From the cell containing the given text, extract its center point as [X, Y] coordinate. 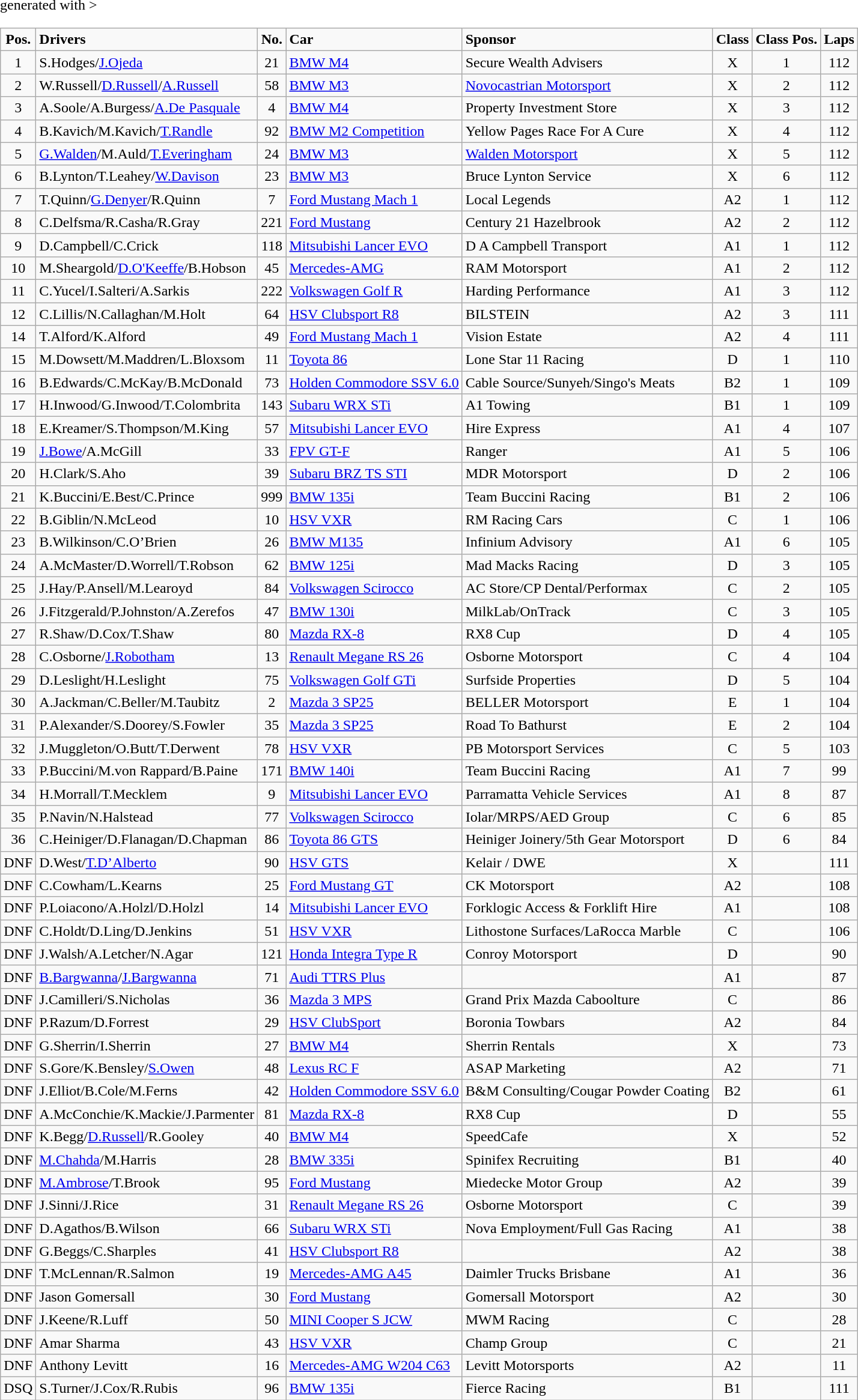
62 [272, 565]
222 [272, 291]
T.Alford/K.Alford [147, 337]
HSV ClubSport [374, 1022]
Yellow Pages Race For A Cure [588, 131]
Spinifex Recruiting [588, 1160]
BMW M2 Competition [374, 131]
Honda Integra Type R [374, 954]
Anthony Levitt [147, 1365]
P.Navin/N.Halstead [147, 817]
99 [839, 771]
Ranger [588, 451]
G.Walden/M.Auld/T.Everingham [147, 154]
M.Sheargold/D.O'Keeffe/B.Hobson [147, 268]
K.Buccini/E.Best/C.Prince [147, 497]
No. [272, 40]
45 [272, 268]
81 [272, 1114]
D A Campbell Transport [588, 245]
PB Motorsport Services [588, 748]
RAM Motorsport [588, 268]
S.Turner/J.Cox/R.Rubis [147, 1388]
47 [272, 611]
C.Heiniger/D.Flanagan/D.Chapman [147, 840]
78 [272, 748]
Lexus RC F [374, 1068]
77 [272, 817]
Gomersall Motorsport [588, 1297]
Sherrin Rentals [588, 1046]
41 [272, 1251]
C.Cowham/L.Kearns [147, 885]
Boronia Towbars [588, 1022]
75 [272, 679]
B.Giblin/N.McLeod [147, 520]
Secure Wealth Advisers [588, 62]
SpeedCafe [588, 1137]
42 [272, 1091]
T.McLennan/R.Salmon [147, 1274]
B.Lynton/T.Leahey/W.Davison [147, 177]
BELLER Motorsport [588, 703]
Hire Express [588, 428]
Property Investment Store [588, 108]
Daimler Trucks Brisbane [588, 1274]
92 [272, 131]
DSQ [18, 1388]
103 [839, 748]
Novocastrian Motorsport [588, 85]
B.Kavich/M.Kavich/T.Randle [147, 131]
Mercedes-AMG W204 C63 [374, 1365]
J.Bowe/A.McGill [147, 451]
B.Wilkinson/C.O’Brien [147, 542]
P.Alexander/S.Doorey/S.Fowler [147, 726]
MDR Motorsport [588, 474]
Heiniger Joinery/5th Gear Motorsport [588, 840]
95 [272, 1183]
J.Walsh/A.Letcher/N.Agar [147, 954]
Volkswagen Golf R [374, 291]
Infinium Advisory [588, 542]
171 [272, 771]
Local Legends [588, 199]
BMW 335i [374, 1160]
96 [272, 1388]
Volkswagen Golf GTi [374, 679]
S.Hodges/J.Ojeda [147, 62]
999 [272, 497]
J.Keene/R.Luff [147, 1320]
64 [272, 314]
W.Russell/D.Russell/A.Russell [147, 85]
48 [272, 1068]
Nova Employment/Full Gas Racing [588, 1228]
118 [272, 245]
Mad Macks Racing [588, 565]
55 [839, 1114]
143 [272, 405]
Bruce Lynton Service [588, 177]
61 [839, 1091]
107 [839, 428]
T.Quinn/G.Denyer/R.Quinn [147, 199]
J.Hay/P.Ansell/M.Learoyd [147, 588]
66 [272, 1228]
J.Muggleton/O.Butt/T.Derwent [147, 748]
D.Agathos/B.Wilson [147, 1228]
Toyota 86 GTS [374, 840]
Subaru BRZ TS STI [374, 474]
43 [272, 1342]
Champ Group [588, 1342]
MilkLab/OnTrack [588, 611]
HSV GTS [374, 862]
49 [272, 337]
BMW M135 [374, 542]
80 [272, 634]
B.Edwards/C.McKay/B.McDonald [147, 383]
Toyota 86 [374, 360]
Harding Performance [588, 291]
C.Holdt/D.Ling/D.Jenkins [147, 931]
Class [732, 40]
B&M Consulting/Cougar Powder Coating [588, 1091]
P.Buccini/M.von Rappard/B.Paine [147, 771]
C.Delfsma/R.Casha/R.Gray [147, 222]
18 [18, 428]
Walden Motorsport [588, 154]
BMW 130i [374, 611]
BMW 140i [374, 771]
Lone Star 11 Racing [588, 360]
D.Leslight/H.Leslight [147, 679]
J.Camilleri/S.Nicholas [147, 999]
Amar Sharma [147, 1342]
A.McConchie/K.Mackie/J.Parmenter [147, 1114]
Surfside Properties [588, 679]
Ford Mustang GT [374, 885]
BMW 125i [374, 565]
22 [18, 520]
Grand Prix Mazda Caboolture [588, 999]
Mercedes-AMG A45 [374, 1274]
G.Sherrin/I.Sherrin [147, 1046]
C.Osborne/J.Robotham [147, 656]
20 [18, 474]
50 [272, 1320]
34 [18, 794]
Conroy Motorsport [588, 954]
P.Razum/D.Forrest [147, 1022]
Jason Gomersall [147, 1297]
51 [272, 931]
E.Kreamer/S.Thompson/M.King [147, 428]
110 [839, 360]
BILSTEIN [588, 314]
C.Yucel/I.Salteri/A.Sarkis [147, 291]
CK Motorsport [588, 885]
Mercedes-AMG [374, 268]
52 [839, 1137]
K.Begg/D.Russell/R.Gooley [147, 1137]
R.Shaw/D.Cox/T.Shaw [147, 634]
15 [18, 360]
A.McMaster/D.Worrell/T.Robson [147, 565]
Laps [839, 40]
RM Racing Cars [588, 520]
Forklogic Access & Forklift Hire [588, 908]
Fierce Racing [588, 1388]
58 [272, 85]
MWM Racing [588, 1320]
Sponsor [588, 40]
Pos. [18, 40]
Drivers [147, 40]
Lithostone Surfaces/LaRocca Marble [588, 931]
A.Soole/A.Burgess/A.De Pasquale [147, 108]
Car [374, 40]
G.Beggs/C.Sharples [147, 1251]
P.Loiacono/A.Holzl/D.Holzl [147, 908]
Class Pos. [786, 40]
A1 Towing [588, 405]
S.Gore/K.Bensley/S.Owen [147, 1068]
H.Morrall/T.Mecklem [147, 794]
ASAP Marketing [588, 1068]
Miedecke Motor Group [588, 1183]
17 [18, 405]
J.Sinni/J.Rice [147, 1205]
M.Ambrose/T.Brook [147, 1183]
Parramatta Vehicle Services [588, 794]
Vision Estate [588, 337]
C.Lillis/N.Callaghan/M.Holt [147, 314]
12 [18, 314]
13 [272, 656]
AC Store/CP Dental/Performax [588, 588]
D.West/T.D’Alberto [147, 862]
Iolar/MRPS/AED Group [588, 817]
Audi TTRS Plus [374, 977]
Century 21 Hazelbrook [588, 222]
121 [272, 954]
221 [272, 222]
H.Clark/S.Aho [147, 474]
57 [272, 428]
D.Campbell/C.Crick [147, 245]
MINI Cooper S JCW [374, 1320]
M.Chahda/M.Harris [147, 1160]
Road To Bathurst [588, 726]
B.Bargwanna/J.Bargwanna [147, 977]
Cable Source/Sunyeh/Singo's Meats [588, 383]
32 [18, 748]
M.Dowsett/M.Maddren/L.Bloxsom [147, 360]
FPV GT-F [374, 451]
J.Elliot/B.Cole/M.Ferns [147, 1091]
85 [839, 817]
Kelair / DWE [588, 862]
Levitt Motorsports [588, 1365]
J.Fitzgerald/P.Johnston/A.Zerefos [147, 611]
Mazda 3 MPS [374, 999]
H.Inwood/G.Inwood/T.Colombrita [147, 405]
A.Jackman/C.Beller/M.Taubitz [147, 703]
